Extract the [X, Y] coordinate from the center of the cell holding the provided text.  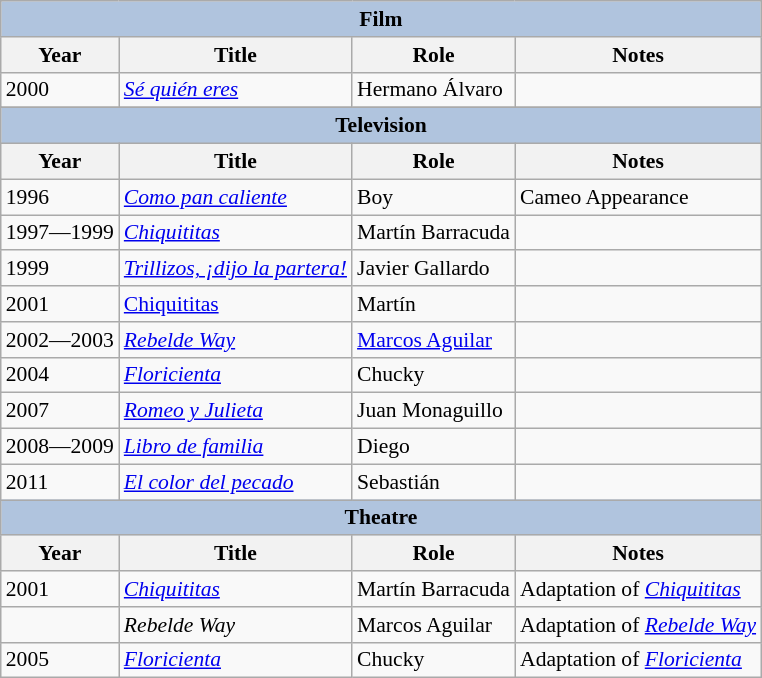
Boy [434, 197]
El color del pecado [236, 482]
2004 [60, 375]
Sebastián [434, 482]
2011 [60, 482]
Hermano Álvaro [434, 90]
Como pan caliente [236, 197]
Adaptation of Chiquititas [638, 589]
1999 [60, 269]
Adaptation of Floricienta [638, 660]
Martín [434, 304]
2007 [60, 411]
Trillizos, ¡dijo la partera! [236, 269]
Film [381, 19]
2000 [60, 90]
1997—1999 [60, 233]
Adaptation of Rebelde Way [638, 625]
Juan Monaguillo [434, 411]
Theatre [381, 518]
Javier Gallardo [434, 269]
Diego [434, 447]
2002—2003 [60, 340]
2005 [60, 660]
2008—2009 [60, 447]
Sé quién eres [236, 90]
Cameo Appearance [638, 197]
Romeo y Julieta [236, 411]
1996 [60, 197]
Television [381, 126]
Libro de familia [236, 447]
